Output the [x, y] coordinate of the center of the cell containing the given text.  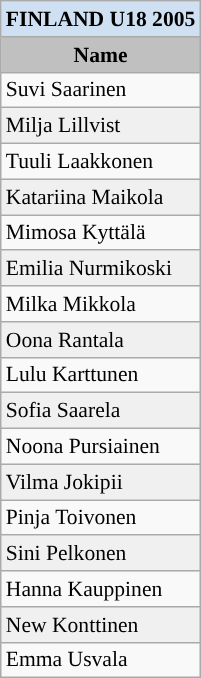
Lulu Karttunen [101, 375]
Oona Rantala [101, 340]
Mimosa Kyttälä [101, 233]
Pinja Toivonen [101, 518]
Noona Pursiainen [101, 447]
Name [101, 55]
New Konttinen [101, 625]
Hanna Kauppinen [101, 589]
Vilma Jokipii [101, 482]
FINLAND U18 2005 [101, 19]
Sofia Saarela [101, 411]
Emilia Nurmikoski [101, 269]
Sini Pelkonen [101, 554]
Tuuli Laakkonen [101, 162]
Milka Mikkola [101, 304]
Katariina Maikola [101, 197]
Emma Usvala [101, 660]
Suvi Saarinen [101, 90]
Milja Lillvist [101, 126]
